Find where the given text appears and provide that cell's center as [x, y] coordinate. 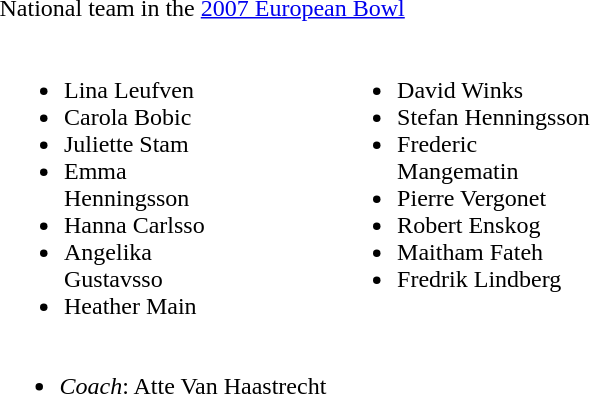
Lina LeufvenCarola BobicJuliette StamEmma HenningssonHanna CarlssoAngelika GustavssoHeather Main [126, 184]
